From the cell containing the given text, extract its center point as [X, Y] coordinate. 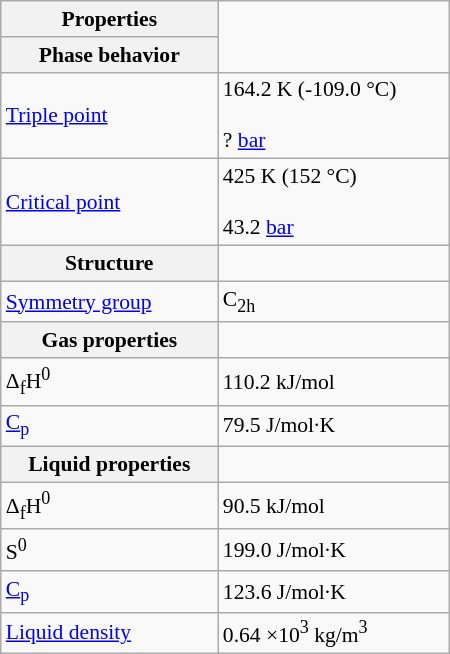
Gas properties [110, 341]
425 K (152 °C)43.2 bar [334, 202]
110.2 kJ/mol [334, 382]
Properties [110, 19]
0.64 ×103 kg/m3 [334, 632]
Liquid density [110, 632]
Structure [110, 264]
79.5 J/mol·K [334, 426]
Critical point [110, 202]
Symmetry group [110, 302]
90.5 kJ/mol [334, 506]
Liquid properties [110, 465]
123.6 J/mol·K [334, 592]
C2h [334, 302]
164.2 K (-109.0 °C)? bar [334, 116]
S0 [110, 550]
Phase behavior [110, 55]
199.0 J/mol·K [334, 550]
Triple point [110, 116]
